Scan for the cell matching the given text and deliver its (X, Y) coordinate at center. 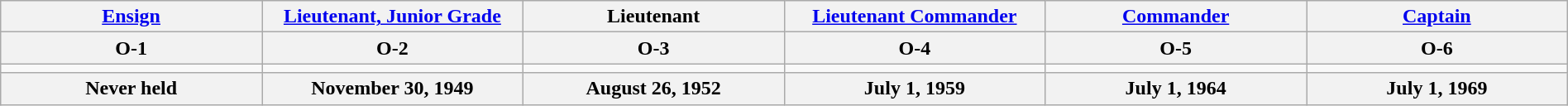
O-6 (1437, 48)
Commander (1176, 17)
July 1, 1964 (1176, 89)
Captain (1437, 17)
O-1 (131, 48)
Lieutenant Commander (915, 17)
O-4 (915, 48)
O-2 (392, 48)
July 1, 1969 (1437, 89)
August 26, 1952 (653, 89)
O-3 (653, 48)
Lieutenant (653, 17)
O-5 (1176, 48)
Never held (131, 89)
November 30, 1949 (392, 89)
Ensign (131, 17)
July 1, 1959 (915, 89)
Lieutenant, Junior Grade (392, 17)
